Output the (X, Y) coordinate of the center of the cell containing the given text.  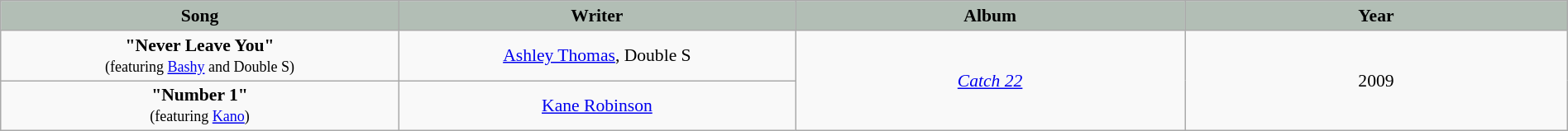
Year (1376, 16)
Album (991, 16)
Ashley Thomas, Double S (597, 54)
Writer (597, 16)
"Never Leave You" (featuring Bashy and Double S) (200, 54)
Song (200, 16)
2009 (1376, 80)
"Number 1" (featuring Kano) (200, 105)
Catch 22 (991, 80)
Kane Robinson (597, 105)
